Scan for the cell matching the given text and deliver its [X, Y] coordinate at center. 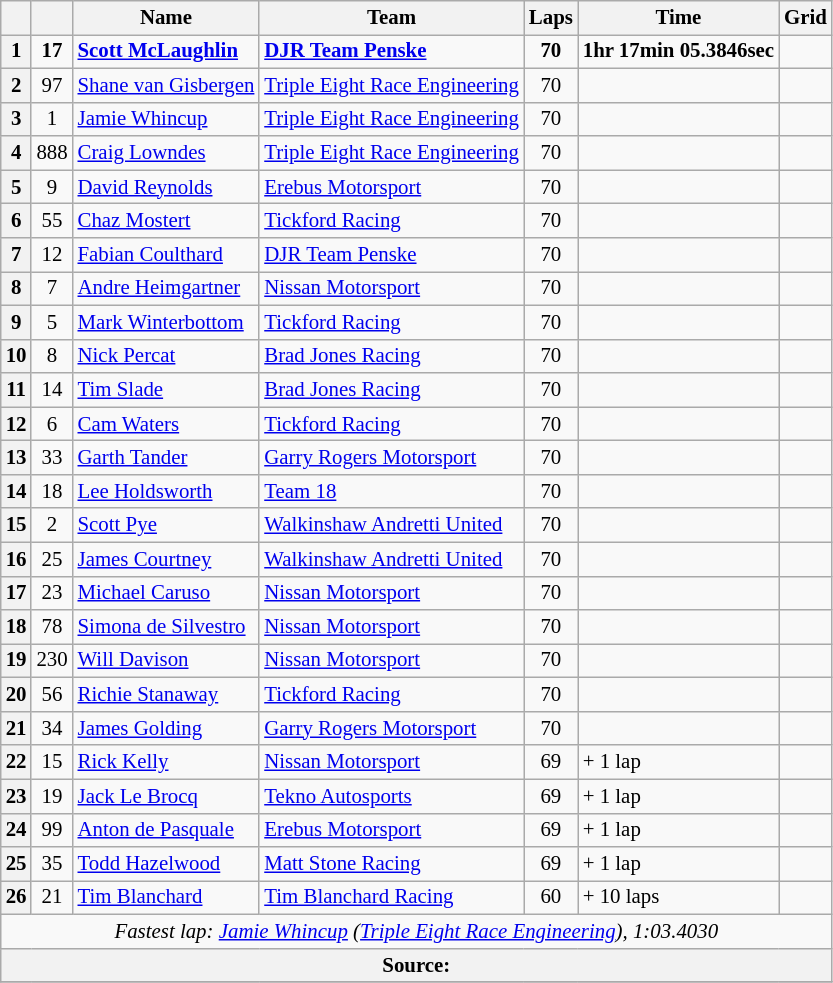
13 [16, 458]
78 [52, 627]
Rick Kelly [166, 762]
Source: [416, 965]
Scott Pye [166, 525]
3 [16, 119]
10 [16, 356]
Tim Blanchard [166, 898]
Time [678, 18]
Laps [551, 18]
Michael Caruso [166, 593]
1hr 17min 05.3846sec [678, 51]
Shane van Gisbergen [166, 85]
Craig Lowndes [166, 153]
26 [16, 898]
+ 10 laps [678, 898]
Tim Slade [166, 390]
Andre Heimgartner [166, 288]
Richie Stanaway [166, 695]
24 [16, 830]
60 [551, 898]
James Golding [166, 728]
230 [52, 661]
Name [166, 18]
Jamie Whincup [166, 119]
Will Davison [166, 661]
Chaz Mostert [166, 221]
Lee Holdsworth [166, 491]
35 [52, 864]
55 [52, 221]
Fabian Coulthard [166, 255]
20 [16, 695]
Team 18 [392, 491]
Garth Tander [166, 458]
11 [16, 390]
Scott McLaughlin [166, 51]
4 [16, 153]
Grid [806, 18]
Cam Waters [166, 424]
Todd Hazelwood [166, 864]
Matt Stone Racing [392, 864]
Team [392, 18]
Mark Winterbottom [166, 322]
James Courtney [166, 559]
22 [16, 762]
16 [16, 559]
34 [52, 728]
97 [52, 85]
Nick Percat [166, 356]
33 [52, 458]
Anton de Pasquale [166, 830]
Tim Blanchard Racing [392, 898]
Tekno Autosports [392, 796]
99 [52, 830]
56 [52, 695]
Fastest lap: Jamie Whincup (Triple Eight Race Engineering), 1:03.4030 [416, 931]
888 [52, 153]
Jack Le Brocq [166, 796]
Simona de Silvestro [166, 627]
David Reynolds [166, 187]
